Identify which cell holds the provided text, then report its (x, y) central coordinate. 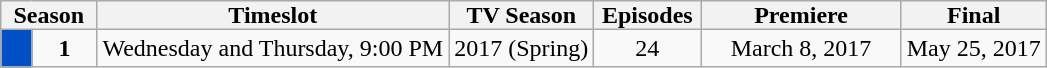
May 25, 2017 (974, 48)
1 (64, 48)
Episodes (648, 15)
Season (49, 15)
Timeslot (273, 15)
2017 (Spring) (522, 48)
Final (974, 15)
Wednesday and Thursday, 9:00 PM (273, 48)
24 (648, 48)
March 8, 2017 (801, 48)
TV Season (522, 15)
Premiere (801, 15)
